Provide the (X, Y) coordinate of the cell's center where the given text is located.  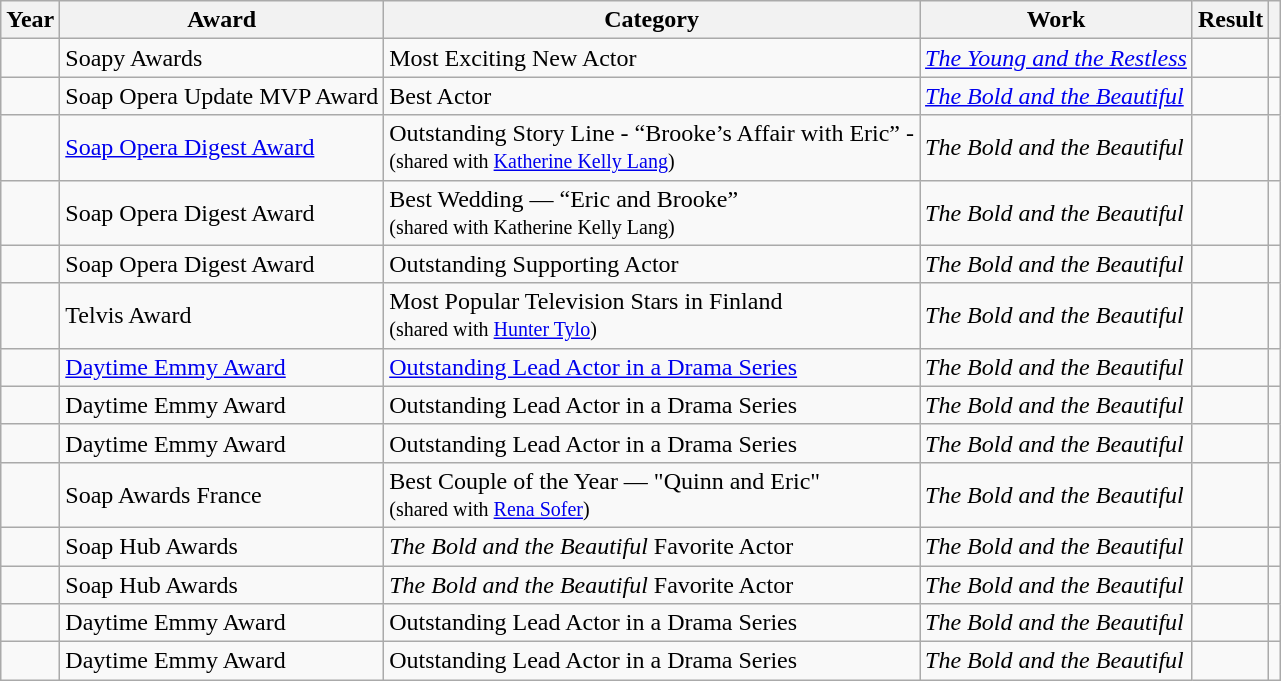
Result (1230, 20)
Most Exciting New Actor (652, 58)
Category (652, 20)
The Young and the Restless (1056, 58)
Year (30, 20)
Outstanding Supporting Actor (652, 264)
Telvis Award (222, 316)
Best Wedding — “Eric and Brooke” (shared with Katherine Kelly Lang) (652, 212)
Best Couple of the Year — "Quinn and Eric" (shared with Rena Sofer) (652, 494)
Most Popular Television Stars in Finland (shared with Hunter Tylo) (652, 316)
Outstanding Story Line - “Brooke’s Affair with Eric” - (shared with Katherine Kelly Lang) (652, 148)
Award (222, 20)
Soap Awards France (222, 494)
Soapy Awards (222, 58)
Best Actor (652, 96)
Soap Opera Update MVP Award (222, 96)
Work (1056, 20)
